Determine the (X, Y) coordinate at the center of the cell enclosing the given text.  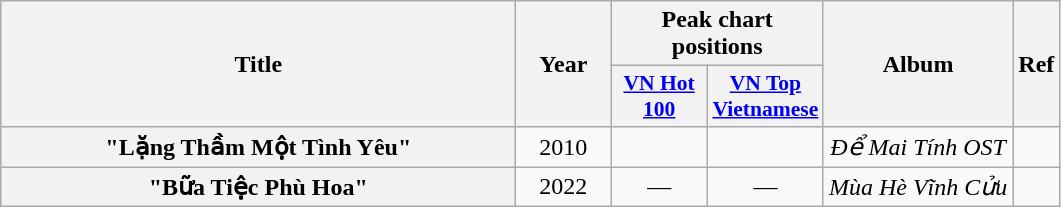
VN Hot 100 (660, 96)
Title (258, 64)
Album (918, 64)
VN Top Vietnamese (765, 96)
2022 (564, 186)
"Bữa Tiệc Phù Hoa" (258, 186)
Ref (1036, 64)
"Lặng Thầm Một Tình Yêu" (258, 147)
Để Mai Tính OST (918, 147)
Peak chart positions (718, 34)
Mùa Hè Vĩnh Cửu (918, 186)
2010 (564, 147)
Year (564, 64)
